Locate the cell with the specified text and output its [x, y] center coordinate. 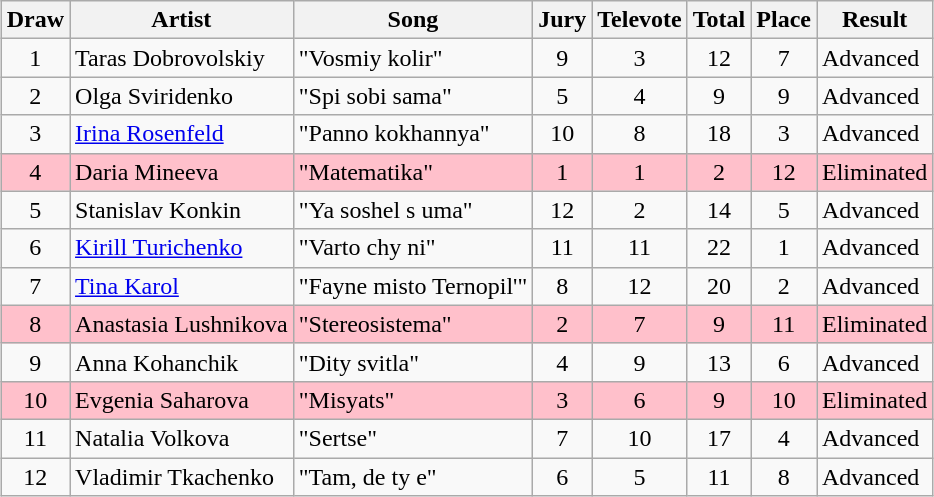
"Misyats" [413, 400]
Natalia Volkova [182, 438]
Vladimir Tkachenko [182, 477]
Olga Sviridenko [182, 96]
Evgenia Saharova [182, 400]
"Tam, de ty e" [413, 477]
Song [413, 20]
Place [784, 20]
"Vosmiy kolir" [413, 58]
Anna Kohanchik [182, 362]
"Matematika" [413, 172]
Daria Mineeva [182, 172]
"Dity svitla" [413, 362]
Televote [640, 20]
20 [719, 286]
18 [719, 134]
Artist [182, 20]
"Varto chy ni" [413, 248]
Anastasia Lushnikova [182, 324]
"Ya soshel s uma" [413, 210]
Irina Rosenfeld [182, 134]
"Spi sobi sama" [413, 96]
"Fayne misto Ternopil'" [413, 286]
Jury [562, 20]
17 [719, 438]
"Stereosistema" [413, 324]
Stanislav Konkin [182, 210]
Total [719, 20]
Kirill Turichenko [182, 248]
14 [719, 210]
Result [874, 20]
"Sertse" [413, 438]
Taras Dobrovolskiy [182, 58]
Draw [35, 20]
Tina Karol [182, 286]
13 [719, 362]
"Panno kokhannya" [413, 134]
22 [719, 248]
